Pinpoint the cell where the given text exists, returning its [X, Y] midpoint coordinate. 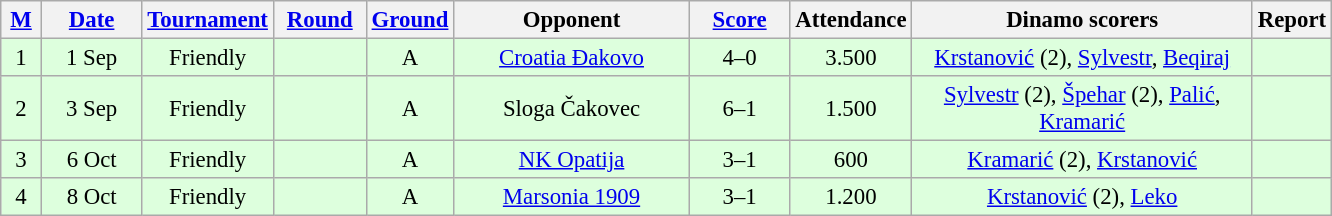
Krstanović (2), Leko [1082, 197]
8 Oct [92, 197]
Croatia Đakovo [572, 58]
600 [851, 160]
Krstanović (2), Sylvestr, Beqiraj [1082, 58]
Opponent [572, 20]
Tournament [208, 20]
1.500 [851, 108]
Kramarić (2), Krstanović [1082, 160]
3 Sep [92, 108]
3.500 [851, 58]
4–0 [740, 58]
Round [320, 20]
M [22, 20]
6–1 [740, 108]
Marsonia 1909 [572, 197]
3 [22, 160]
1.200 [851, 197]
6 Oct [92, 160]
Date [92, 20]
1 [22, 58]
Report [1292, 20]
NK Opatija [572, 160]
Dinamo scorers [1082, 20]
Ground [410, 20]
Attendance [851, 20]
Sylvestr (2), Špehar (2), Palić, Kramarić [1082, 108]
2 [22, 108]
4 [22, 197]
Score [740, 20]
1 Sep [92, 58]
Sloga Čakovec [572, 108]
